Search for the cell housing the specified text and yield its (x, y) center coordinate. 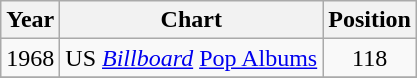
1968 (30, 58)
Chart (192, 20)
Position (370, 20)
US Billboard Pop Albums (192, 58)
Year (30, 20)
118 (370, 58)
